Scan for the cell matching the given text and deliver its (X, Y) coordinate at center. 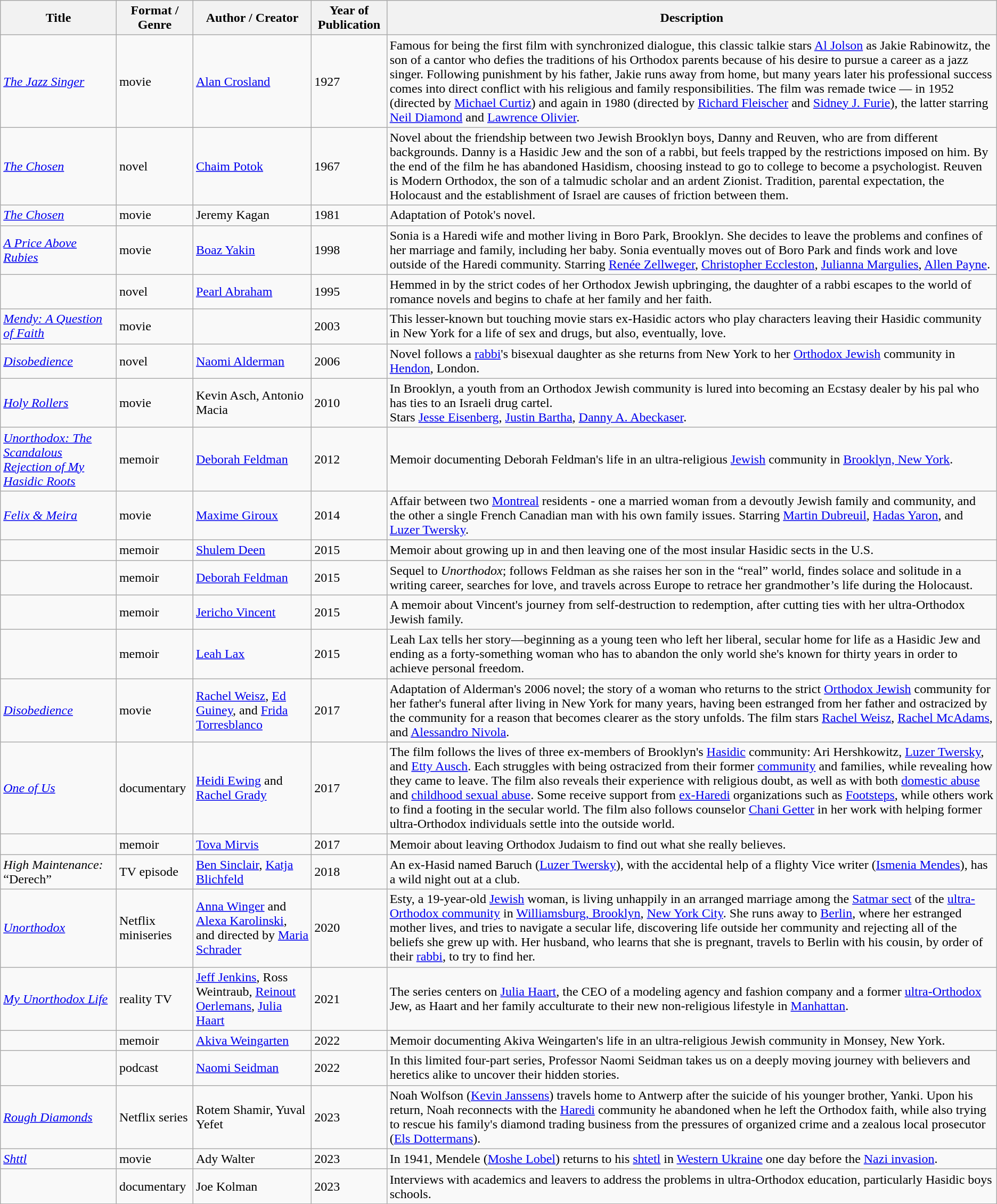
Anna Winger and Alexa Karolinski, and directed by Maria Schrader (252, 928)
Leah Lax (252, 654)
2018 (349, 872)
Rough Diamonds (59, 1117)
Memoir documenting Deborah Feldman's life in an ultra-religious Jewish community in Brooklyn, New York. (691, 459)
Unorthodox: The Scandalous Rejection of My Hasidic Roots (59, 459)
Memoir about leaving Orthodox Judaism to find out what she really believes. (691, 844)
2010 (349, 403)
1998 (349, 250)
The Jazz Singer (59, 81)
Maxime Giroux (252, 515)
Kevin Asch, Antonio Macia (252, 403)
Jeff Jenkins, Ross Weintraub, Reinout Oerlemans, Julia Haart (252, 998)
Author / Creator (252, 18)
2021 (349, 998)
Naomi Seidman (252, 1068)
Jeremy Kagan (252, 215)
Memoir about growing up in and then leaving one of the most insular Hasidic sects in the U.S. (691, 550)
Memoir documenting Akiva Weingarten's life in an ultra-religious Jewish community in Monsey, New York. (691, 1040)
1995 (349, 292)
High Maintenance: “Derech” (59, 872)
Holy Rollers (59, 403)
Boaz Yakin (252, 250)
In 1941, Mendele (Moshe Lobel) returns to his shtetl in Western Ukraine one day before the Nazi invasion. (691, 1159)
Netflix miniseries (154, 928)
Interviews with academics and leavers to address the problems in ultra-Orthodox education, particularly Hasidic boys schools. (691, 1186)
Shttl (59, 1159)
Format / Genre (154, 18)
Mendy: A Question of Faith (59, 326)
Tova Mirvis (252, 844)
1967 (349, 166)
2020 (349, 928)
Novel follows a rabbi's bisexual daughter as she returns from New York to her Orthodox Jewish community in Hendon, London. (691, 361)
Netflix series (154, 1117)
reality TV (154, 998)
1981 (349, 215)
Jericho Vincent (252, 613)
Unorthodox (59, 928)
Title (59, 18)
Rachel Weisz, Ed Guiney, and Frida Torresblanco (252, 711)
Naomi Alderman (252, 361)
Year of Publication (349, 18)
A memoir about Vincent's journey from self-destruction to redemption, after cutting ties with her ultra-Orthodox Jewish family. (691, 613)
Akiva Weingarten (252, 1040)
Description (691, 18)
Ady Walter (252, 1159)
A Price Above Rubies (59, 250)
podcast (154, 1068)
Alan Crosland (252, 81)
Ben Sinclair, Katja Blichfeld (252, 872)
2012 (349, 459)
My Unorthodox Life (59, 998)
Adaptation of Potok's novel. (691, 215)
Felix & Meira (59, 515)
Shulem Deen (252, 550)
Chaim Potok (252, 166)
2014 (349, 515)
One of Us (59, 788)
An ex-Hasid named Baruch (Luzer Twersky), with the accidental help of a flighty Vice writer (Ismenia Mendes), has a wild night out at a club. (691, 872)
Rotem Shamir, Yuval Yefet (252, 1117)
1927 (349, 81)
2003 (349, 326)
TV episode (154, 872)
Pearl Abraham (252, 292)
Joe Kolman (252, 1186)
Heidi Ewing and Rachel Grady (252, 788)
2006 (349, 361)
